Pinpoint the cell where the given text exists, returning its [X, Y] midpoint coordinate. 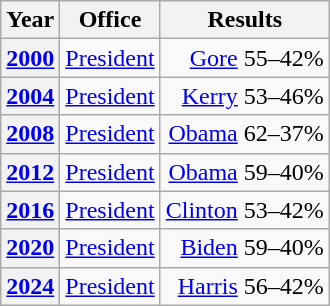
2016 [30, 210]
2020 [30, 248]
Biden 59–40% [244, 248]
Clinton 53–42% [244, 210]
Year [30, 20]
Obama 62–37% [244, 134]
Results [244, 20]
Gore 55–42% [244, 58]
2012 [30, 172]
2008 [30, 134]
2004 [30, 96]
2000 [30, 58]
Kerry 53–46% [244, 96]
Obama 59–40% [244, 172]
Office [110, 20]
Harris 56–42% [244, 286]
2024 [30, 286]
